Capture the cell that displays the provided text and extract its [X, Y] central coordinate. 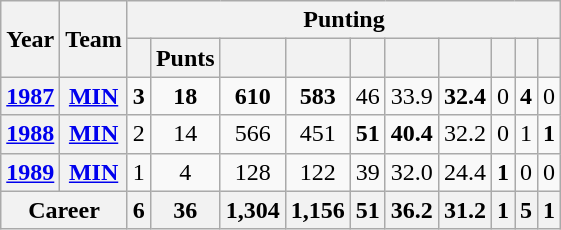
128 [252, 172]
24.4 [464, 172]
46 [368, 96]
1988 [30, 134]
3 [138, 96]
Career [64, 210]
566 [252, 134]
122 [318, 172]
40.4 [412, 134]
5 [526, 210]
Team [94, 39]
1,156 [318, 210]
Punting [344, 20]
2 [138, 134]
6 [138, 210]
610 [252, 96]
36.2 [412, 210]
39 [368, 172]
14 [185, 134]
32.0 [412, 172]
32.4 [464, 96]
Punts [185, 58]
33.9 [412, 96]
36 [185, 210]
451 [318, 134]
18 [185, 96]
1989 [30, 172]
583 [318, 96]
31.2 [464, 210]
1987 [30, 96]
1,304 [252, 210]
32.2 [464, 134]
Year [30, 39]
